Find where the given text appears and provide that cell's center as (x, y) coordinate. 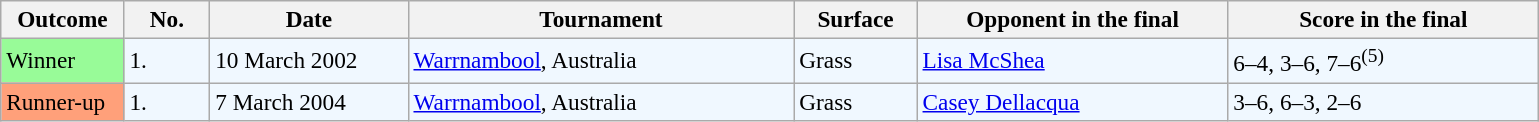
Opponent in the final (1072, 19)
Outcome (62, 19)
Tournament (601, 19)
Casey Dellacqua (1072, 101)
Surface (856, 19)
Winner (62, 60)
Lisa McShea (1072, 60)
Date (309, 19)
3–6, 6–3, 2–6 (1384, 101)
6–4, 3–6, 7–6(5) (1384, 60)
7 March 2004 (309, 101)
Runner-up (62, 101)
No. (167, 19)
10 March 2002 (309, 60)
Score in the final (1384, 19)
